Output the (X, Y) coordinate of the center of the cell containing the given text.  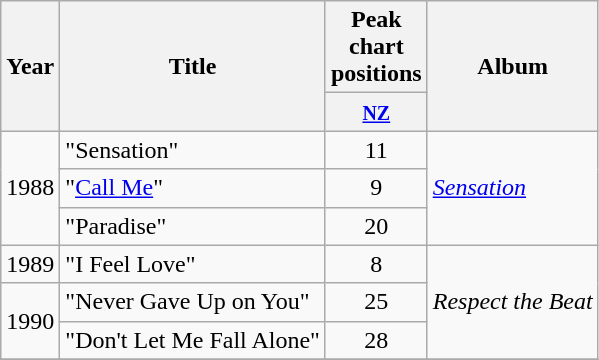
"Sensation" (193, 150)
"I Feel Love" (193, 264)
1988 (30, 188)
20 (376, 226)
28 (376, 340)
9 (376, 188)
Album (512, 66)
"Never Gave Up on You" (193, 302)
1989 (30, 264)
Peak chart positions (376, 47)
Sensation (512, 188)
Year (30, 66)
1990 (30, 321)
25 (376, 302)
"Don't Let Me Fall Alone" (193, 340)
Respect the Beat (512, 302)
"Call Me" (193, 188)
"Paradise" (193, 226)
Title (193, 66)
NZ (376, 112)
11 (376, 150)
8 (376, 264)
